From the cell containing the given text, extract its center point as [X, Y] coordinate. 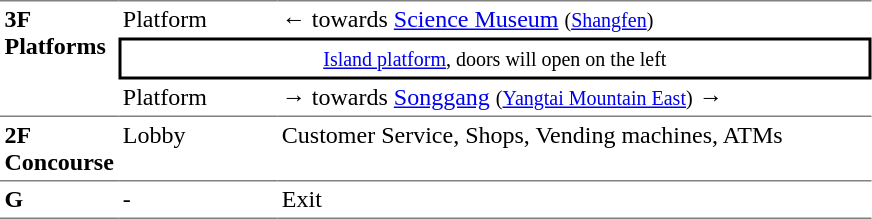
→ towards Songgang (Yangtai Mountain East) → [574, 98]
2FConcourse [59, 149]
← towards Science Museum (Shangfen) [574, 19]
Customer Service, Shops, Vending machines, ATMs [574, 149]
Lobby [198, 149]
3FPlatforms [59, 58]
Island platform, doors will open on the left [494, 59]
